Capture the cell that displays the provided text and extract its (x, y) central coordinate. 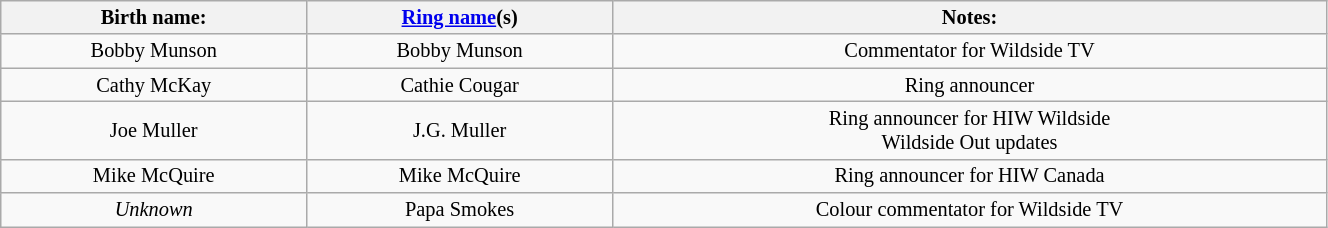
Ring announcer for HIW Wildside Wildside Out updates (970, 130)
Colour commentator for Wildside TV (970, 210)
Ring announcer (970, 85)
Joe Muller (154, 130)
Unknown (154, 210)
Birth name: (154, 17)
Ring name(s) (460, 17)
Commentator for Wildside TV (970, 51)
Notes: (970, 17)
Cathie Cougar (460, 85)
Papa Smokes (460, 210)
Cathy McKay (154, 85)
J.G. Muller (460, 130)
Ring announcer for HIW Canada (970, 176)
